Capture the cell that displays the provided text and extract its (x, y) central coordinate. 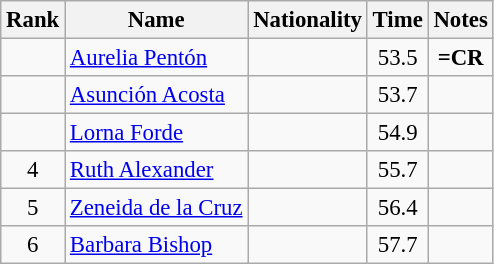
Lorna Forde (156, 133)
55.7 (398, 170)
=CR (460, 58)
5 (33, 208)
Rank (33, 20)
Ruth Alexander (156, 170)
4 (33, 170)
Barbara Bishop (156, 245)
54.9 (398, 133)
57.7 (398, 245)
Name (156, 20)
53.5 (398, 58)
Aurelia Pentón (156, 58)
Notes (460, 20)
Zeneida de la Cruz (156, 208)
Time (398, 20)
53.7 (398, 95)
Nationality (308, 20)
6 (33, 245)
Asunción Acosta (156, 95)
56.4 (398, 208)
